Output the [X, Y] coordinate of the center of the cell containing the given text.  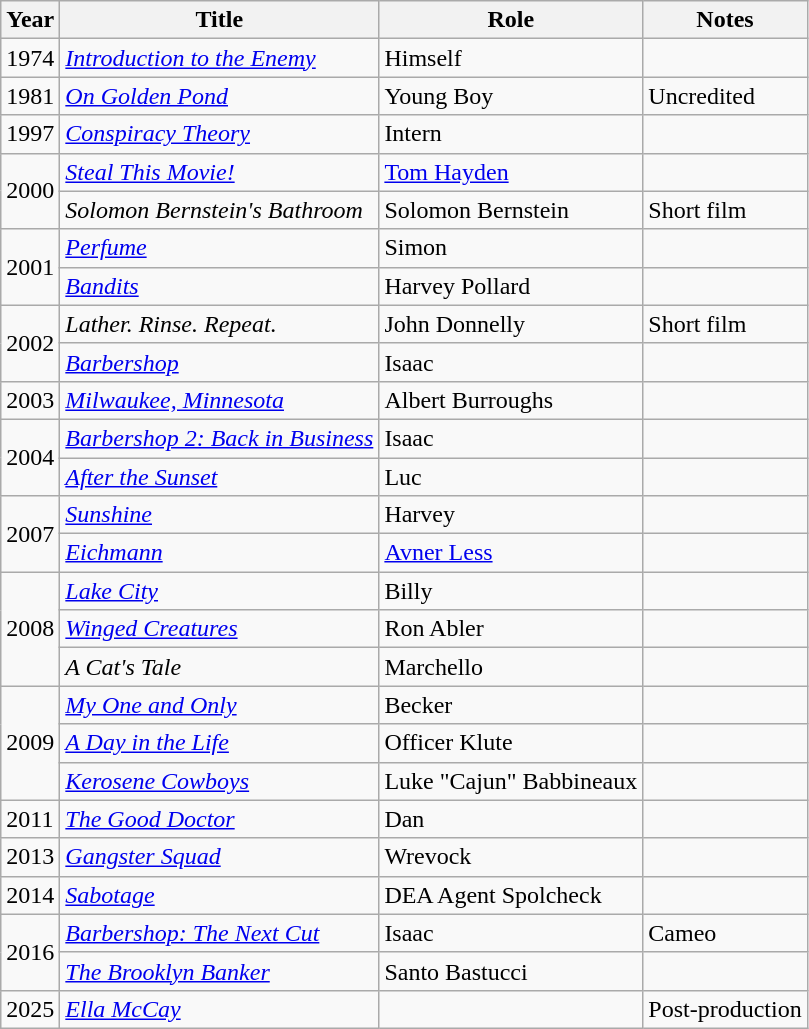
After the Sunset [220, 477]
Harvey Pollard [511, 286]
Post-production [725, 1009]
Avner Less [511, 553]
Becker [511, 705]
Luc [511, 477]
2009 [30, 743]
Dan [511, 819]
Marchello [511, 667]
Steal This Movie! [220, 172]
Billy [511, 591]
Solomon Bernstein [511, 210]
The Good Doctor [220, 819]
Year [30, 20]
Sunshine [220, 515]
Albert Burroughs [511, 400]
2025 [30, 1009]
Eichmann [220, 553]
2001 [30, 267]
Introduction to the Enemy [220, 58]
Perfume [220, 248]
Winged Creatures [220, 629]
Bandits [220, 286]
2003 [30, 400]
A Day in the Life [220, 743]
Uncredited [725, 96]
Intern [511, 134]
Lake City [220, 591]
Wrevock [511, 857]
Notes [725, 20]
Sabotage [220, 895]
A Cat's Tale [220, 667]
The Brooklyn Banker [220, 971]
Conspiracy Theory [220, 134]
Himself [511, 58]
2014 [30, 895]
On Golden Pond [220, 96]
2007 [30, 534]
Role [511, 20]
Milwaukee, Minnesota [220, 400]
John Donnelly [511, 324]
Ron Abler [511, 629]
Young Boy [511, 96]
Harvey [511, 515]
Cameo [725, 933]
Officer Klute [511, 743]
2013 [30, 857]
1997 [30, 134]
2011 [30, 819]
2016 [30, 952]
2002 [30, 343]
Luke "Cajun" Babbineaux [511, 781]
2000 [30, 191]
Tom Hayden [511, 172]
Barbershop 2: Back in Business [220, 438]
Gangster Squad [220, 857]
Lather. Rinse. Repeat. [220, 324]
Barbershop: The Next Cut [220, 933]
1974 [30, 58]
Santo Bastucci [511, 971]
Simon [511, 248]
Title [220, 20]
2008 [30, 629]
Kerosene Cowboys [220, 781]
1981 [30, 96]
My One and Only [220, 705]
Ella McCay [220, 1009]
2004 [30, 457]
Solomon Bernstein's Bathroom [220, 210]
Barbershop [220, 362]
DEA Agent Spolcheck [511, 895]
